Extract the (X, Y) coordinate from the center of the cell holding the provided text.  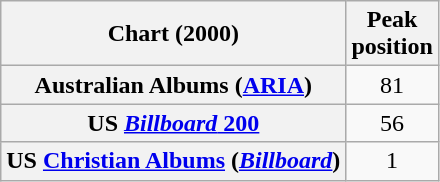
81 (392, 85)
US Billboard 200 (174, 123)
1 (392, 161)
56 (392, 123)
Chart (2000) (174, 34)
Peakposition (392, 34)
US Christian Albums (Billboard) (174, 161)
Australian Albums (ARIA) (174, 85)
